Return the (X, Y) coordinate for the center point of the cell that contains the specified text.  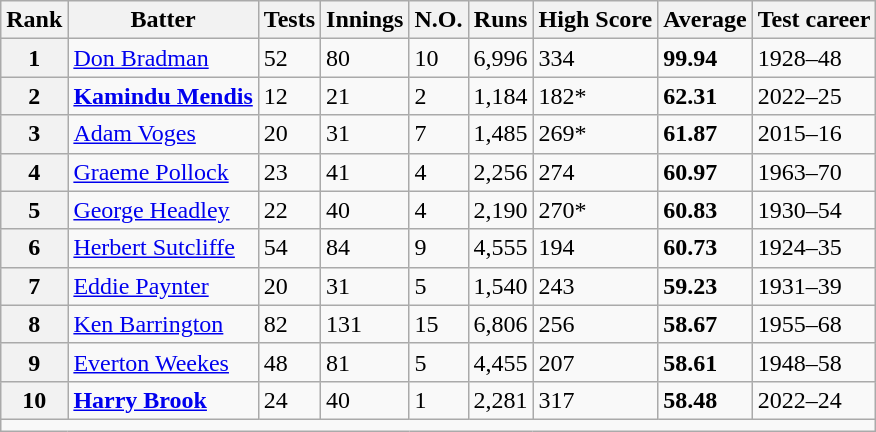
1963–70 (814, 172)
84 (365, 248)
52 (289, 58)
256 (596, 324)
4,455 (500, 362)
1948–58 (814, 362)
207 (596, 362)
274 (596, 172)
1931–39 (814, 286)
58.61 (706, 362)
3 (34, 134)
21 (365, 96)
62.31 (706, 96)
23 (289, 172)
182* (596, 96)
Average (706, 20)
2,281 (500, 400)
Kamindu Mendis (163, 96)
334 (596, 58)
Innings (365, 20)
60.83 (706, 210)
41 (365, 172)
61.87 (706, 134)
Test career (814, 20)
Harry Brook (163, 400)
4,555 (500, 248)
1955–68 (814, 324)
Adam Voges (163, 134)
194 (596, 248)
Runs (500, 20)
15 (438, 324)
N.O. (438, 20)
2,256 (500, 172)
2,190 (500, 210)
12 (289, 96)
Eddie Paynter (163, 286)
58.67 (706, 324)
Tests (289, 20)
99.94 (706, 58)
60.97 (706, 172)
2015–16 (814, 134)
270* (596, 210)
Don Bradman (163, 58)
317 (596, 400)
60.73 (706, 248)
Ken Barrington (163, 324)
Everton Weekes (163, 362)
6 (34, 248)
80 (365, 58)
1,485 (500, 134)
269* (596, 134)
1928–48 (814, 58)
243 (596, 286)
8 (34, 324)
High Score (596, 20)
Herbert Sutcliffe (163, 248)
Rank (34, 20)
59.23 (706, 286)
6,996 (500, 58)
Graeme Pollock (163, 172)
48 (289, 362)
6,806 (500, 324)
24 (289, 400)
82 (289, 324)
58.48 (706, 400)
2022–25 (814, 96)
1,540 (500, 286)
1,184 (500, 96)
George Headley (163, 210)
54 (289, 248)
81 (365, 362)
Batter (163, 20)
131 (365, 324)
1924–35 (814, 248)
1930–54 (814, 210)
2022–24 (814, 400)
22 (289, 210)
